Identify which cell holds the provided text, then report its [x, y] central coordinate. 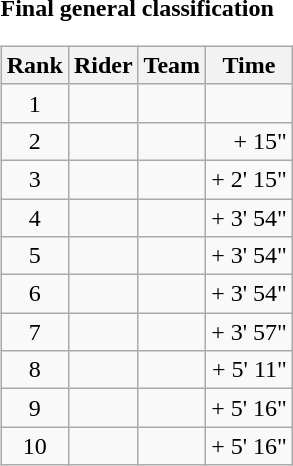
9 [34, 408]
1 [34, 103]
5 [34, 256]
8 [34, 370]
Team [172, 65]
10 [34, 446]
2 [34, 141]
3 [34, 179]
Rider [103, 65]
7 [34, 332]
+ 2' 15" [250, 179]
+ 3' 57" [250, 332]
+ 15" [250, 141]
4 [34, 217]
+ 5' 11" [250, 370]
Rank [34, 65]
6 [34, 294]
Time [250, 65]
